Pinpoint the cell where the given text exists, returning its [X, Y] midpoint coordinate. 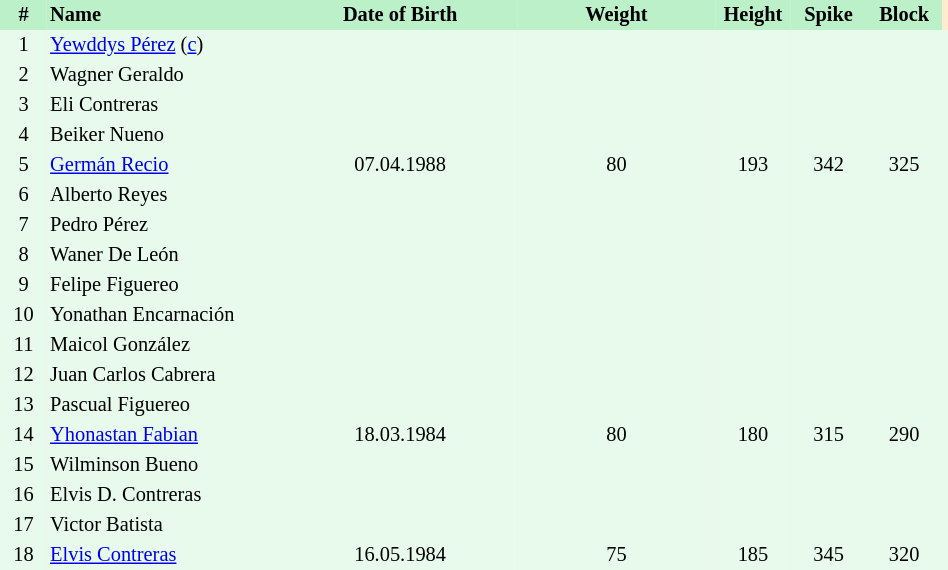
315 [829, 435]
Beiker Nueno [164, 135]
Yewddys Pérez (c) [164, 45]
Juan Carlos Cabrera [164, 375]
75 [616, 555]
Elvis D. Contreras [164, 495]
Victor Batista [164, 525]
16.05.1984 [400, 555]
4 [24, 135]
6 [24, 195]
15 [24, 465]
16 [24, 495]
Name [164, 15]
Yonathan Encarnación [164, 315]
14 [24, 435]
Waner De León [164, 255]
Germán Recio [164, 165]
11 [24, 345]
10 [24, 315]
13 [24, 405]
17 [24, 525]
Height [753, 15]
Weight [616, 15]
5 [24, 165]
Pascual Figuereo [164, 405]
9 [24, 285]
Wilminson Bueno [164, 465]
Yhonastan Fabian [164, 435]
2 [24, 75]
18.03.1984 [400, 435]
Pedro Pérez [164, 225]
Date of Birth [400, 15]
Wagner Geraldo [164, 75]
325 [904, 165]
18 [24, 555]
1 [24, 45]
290 [904, 435]
342 [829, 165]
12 [24, 375]
Spike [829, 15]
Eli Contreras [164, 105]
Felipe Figuereo [164, 285]
Elvis Contreras [164, 555]
185 [753, 555]
193 [753, 165]
180 [753, 435]
345 [829, 555]
Alberto Reyes [164, 195]
320 [904, 555]
3 [24, 105]
7 [24, 225]
# [24, 15]
Block [904, 15]
07.04.1988 [400, 165]
8 [24, 255]
Maicol González [164, 345]
